Output the (x, y) coordinate of the center of the cell containing the given text.  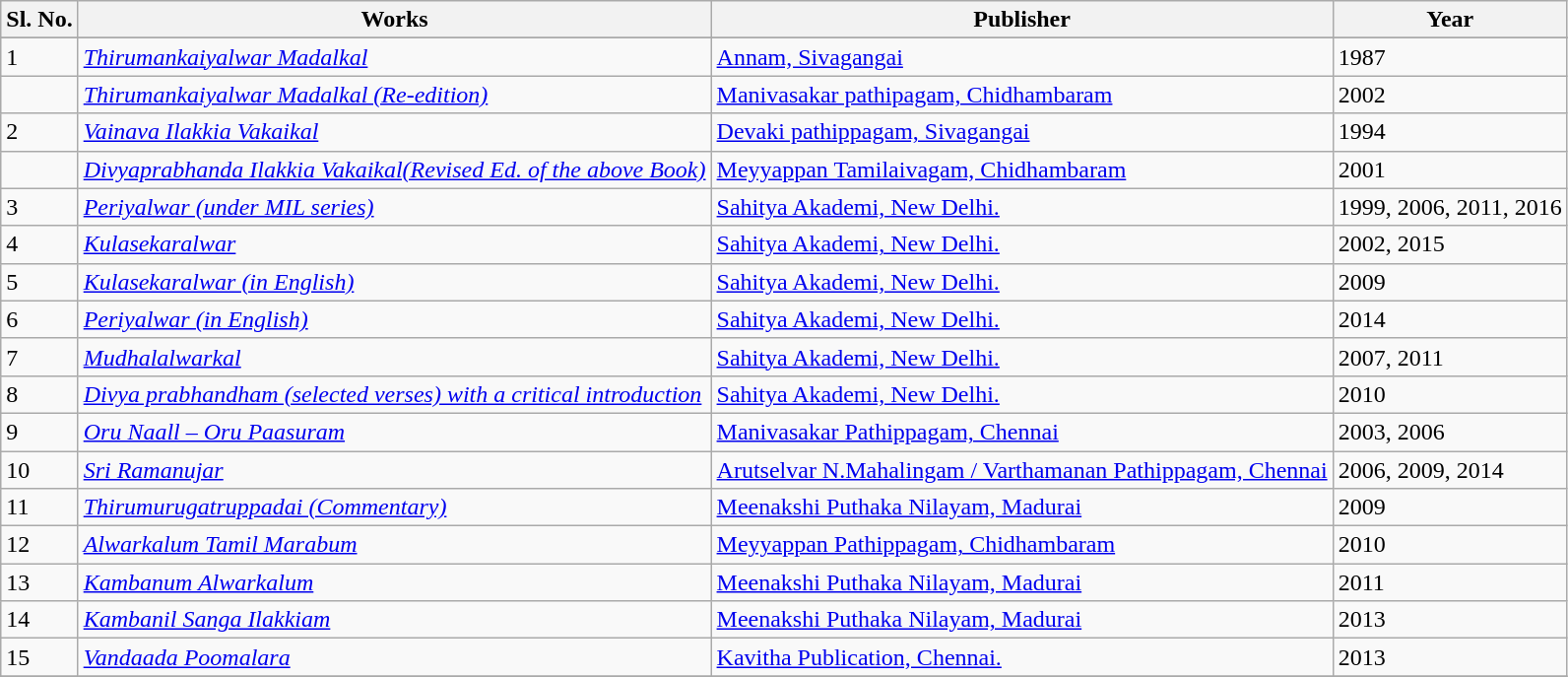
Sl. No. (39, 20)
6 (39, 319)
Devaki pathippagam, Sivagangai (1022, 132)
Kulasekaralwar (in English) (394, 282)
1987 (1450, 57)
9 (39, 432)
2001 (1450, 169)
5 (39, 282)
Meyyappan Pathippagam, Chidhambaram (1022, 545)
Alwarkalum Tamil Marabum (394, 545)
15 (39, 657)
Sri Ramanujar (394, 470)
2011 (1450, 582)
4 (39, 244)
2003, 2006 (1450, 432)
13 (39, 582)
Periyalwar (under MIL series) (394, 207)
Kavitha Publication, Chennai. (1022, 657)
Divya prabhandham (selected verses) with a critical introduction (394, 394)
Mudhalalwarkal (394, 357)
3 (39, 207)
Thirumurugatruppadai (Commentary) (394, 508)
11 (39, 508)
Arutselvar N.Mahalingam / Varthamanan Pathippagam, Chennai (1022, 470)
10 (39, 470)
Divyaprabhanda Ilakkia Vakaikal(Revised Ed. of the above Book) (394, 169)
2006, 2009, 2014 (1450, 470)
Vainava Ilakkia Vakaikal (394, 132)
Oru Naall – Oru Paasuram (394, 432)
7 (39, 357)
Thirumankaiyalwar Madalkal (394, 57)
12 (39, 545)
2014 (1450, 319)
Publisher (1022, 20)
Kulasekaralwar (394, 244)
Works (394, 20)
2007, 2011 (1450, 357)
1 (39, 57)
Periyalwar (in English) (394, 319)
Kambanil Sanga Ilakkiam (394, 620)
1999, 2006, 2011, 2016 (1450, 207)
Year (1450, 20)
1994 (1450, 132)
Kambanum Alwarkalum (394, 582)
2002, 2015 (1450, 244)
Meyyappan Tamilaivagam, Chidhambaram (1022, 169)
14 (39, 620)
8 (39, 394)
2 (39, 132)
2002 (1450, 95)
Vandaada Poomalara (394, 657)
Annam, Sivagangai (1022, 57)
Thirumankaiyalwar Madalkal (Re-edition) (394, 95)
Manivasakar Pathippagam, Chennai (1022, 432)
Manivasakar pathipagam, Chidhambaram (1022, 95)
